Extract the [X, Y] coordinate from the center of the cell holding the provided text.  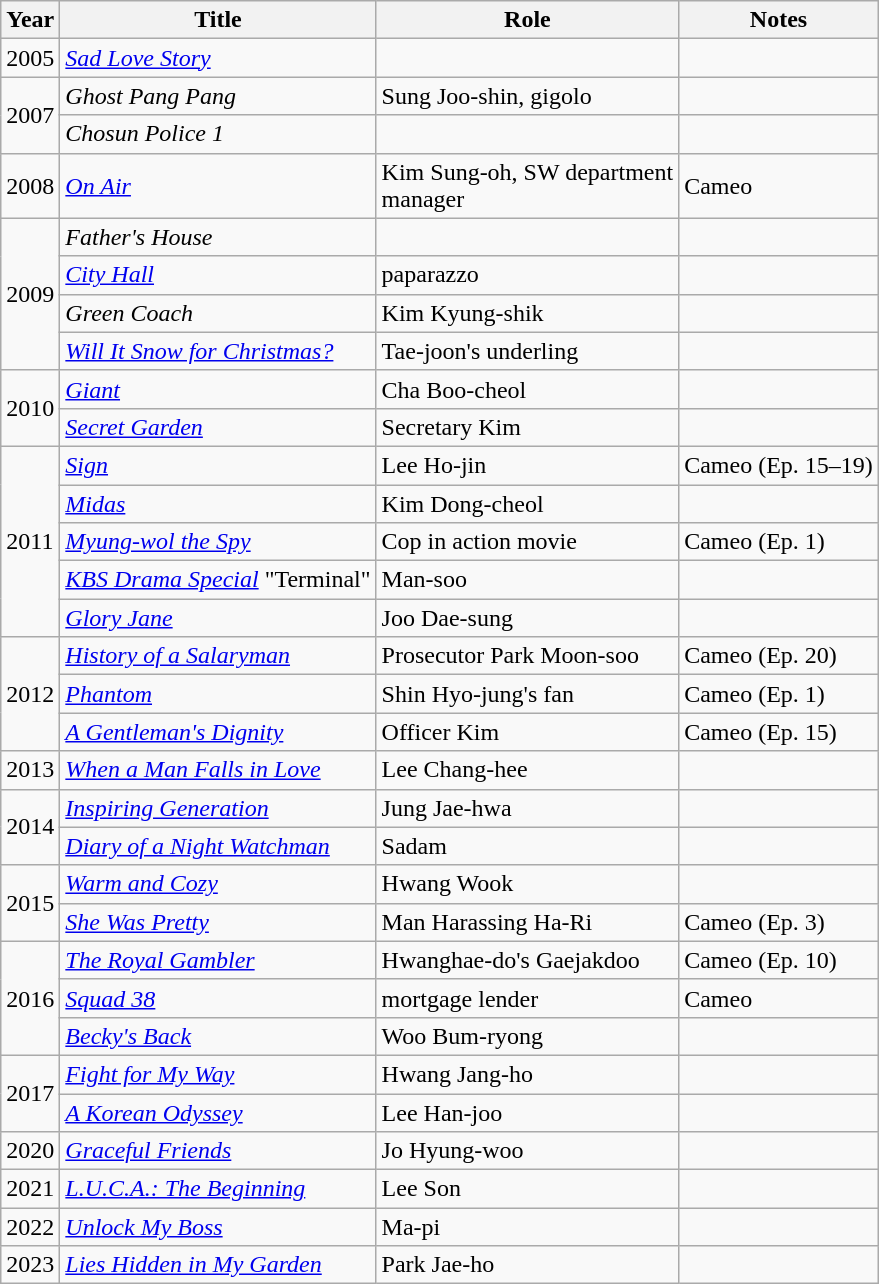
Year [30, 20]
Lee Han-joo [528, 1113]
Diary of a Night Watchman [218, 846]
The Royal Gambler [218, 960]
Cameo (Ep. 15–19) [779, 465]
Midas [218, 503]
Secretary Kim [528, 427]
2008 [30, 186]
Hwanghae-do's Gaejakdoo [528, 960]
Squad 38 [218, 998]
Ghost Pang Pang [218, 96]
Green Coach [218, 313]
2016 [30, 998]
Jung Jae-hwa [528, 808]
Myung-wol the Spy [218, 542]
City Hall [218, 275]
Secret Garden [218, 427]
2014 [30, 827]
Fight for My Way [218, 1074]
Lee Ho-jin [528, 465]
Lies Hidden in My Garden [218, 1265]
On Air [218, 186]
Lee Chang-hee [528, 770]
Cameo (Ep. 15) [779, 732]
Woo Bum-ryong [528, 1036]
Unlock My Boss [218, 1227]
Cameo (Ep. 20) [779, 656]
Glory Jane [218, 618]
KBS Drama Special "Terminal" [218, 580]
2021 [30, 1189]
Ma-pi [528, 1227]
2022 [30, 1227]
Role [528, 20]
Will It Snow for Christmas? [218, 351]
2010 [30, 408]
Becky's Back [218, 1036]
Sung Joo-shin, gigolo [528, 96]
Hwang Jang-ho [528, 1074]
mortgage lender [528, 998]
Sadam [528, 846]
Jo Hyung-woo [528, 1151]
Cameo (Ep. 10) [779, 960]
2020 [30, 1151]
Cha Boo-cheol [528, 389]
Shin Hyo-jung's fan [528, 694]
History of a Salaryman [218, 656]
Man Harassing Ha-Ri [528, 922]
Chosun Police 1 [218, 134]
Prosecutor Park Moon-soo [528, 656]
Kim Sung-oh, SW department manager [528, 186]
2011 [30, 541]
Phantom [218, 694]
Title [218, 20]
Father's House [218, 237]
2013 [30, 770]
2017 [30, 1093]
Kim Kyung-shik [528, 313]
2005 [30, 58]
Sad Love Story [218, 58]
Joo Dae-sung [528, 618]
Hwang Wook [528, 884]
Notes [779, 20]
A Korean Odyssey [218, 1113]
2023 [30, 1265]
She Was Pretty [218, 922]
Tae-joon's underling [528, 351]
Officer Kim [528, 732]
paparazzo [528, 275]
Cop in action movie [528, 542]
Kim Dong-cheol [528, 503]
L.U.C.A.: The Beginning [218, 1189]
2012 [30, 694]
Park Jae-ho [528, 1265]
Sign [218, 465]
A Gentleman's Dignity [218, 732]
When a Man Falls in Love [218, 770]
2007 [30, 115]
Graceful Friends [218, 1151]
Cameo (Ep. 3) [779, 922]
2015 [30, 903]
Lee Son [528, 1189]
2009 [30, 294]
Giant [218, 389]
Man-soo [528, 580]
Inspiring Generation [218, 808]
Warm and Cozy [218, 884]
